Return (x, y) of the center of cell containing provided text 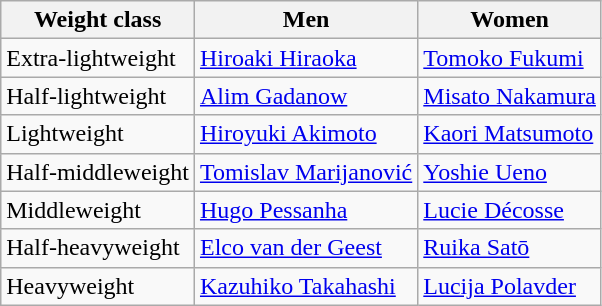
Hugo Pessanha (306, 210)
Yoshie Ueno (510, 172)
Misato Nakamura (510, 96)
Elco van der Geest (306, 248)
Tomislav Marijanović (306, 172)
Half-heavyweight (98, 248)
Lightweight (98, 134)
Hiroaki Hiraoka (306, 58)
Alim Gadanow (306, 96)
Women (510, 20)
Ruika Satō (510, 248)
Lucie Décosse (510, 210)
Weight class (98, 20)
Kaori Matsumoto (510, 134)
Half-middleweight (98, 172)
Middleweight (98, 210)
Half-lightweight (98, 96)
Kazuhiko Takahashi (306, 286)
Men (306, 20)
Heavyweight (98, 286)
Hiroyuki Akimoto (306, 134)
Extra-lightweight (98, 58)
Tomoko Fukumi (510, 58)
Lucija Polavder (510, 286)
